Capture the cell that displays the provided text and extract its [x, y] central coordinate. 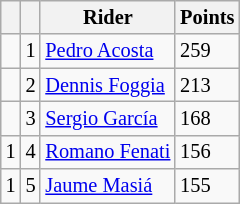
259 [207, 51]
Rider [108, 17]
156 [207, 152]
Jaume Masiá [108, 186]
3 [31, 118]
Pedro Acosta [108, 51]
5 [31, 186]
Dennis Foggia [108, 85]
Sergio García [108, 118]
2 [31, 85]
213 [207, 85]
168 [207, 118]
Points [207, 17]
155 [207, 186]
4 [31, 152]
Romano Fenati [108, 152]
